Search for the cell housing the specified text and yield its (x, y) center coordinate. 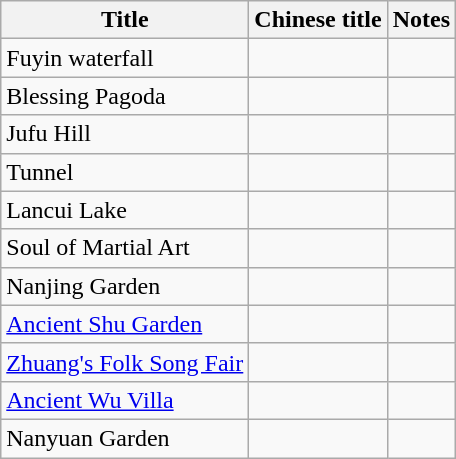
Jufu Hill (125, 134)
Soul of Martial Art (125, 248)
Title (125, 20)
Nanjing Garden (125, 286)
Zhuang's Folk Song Fair (125, 362)
Blessing Pagoda (125, 96)
Fuyin waterfall (125, 58)
Notes (421, 20)
Nanyuan Garden (125, 438)
Ancient Wu Villa (125, 400)
Tunnel (125, 172)
Lancui Lake (125, 210)
Chinese title (318, 20)
Ancient Shu Garden (125, 324)
